For the text-containing cell, return its midpoint in [X, Y] coordinate format. 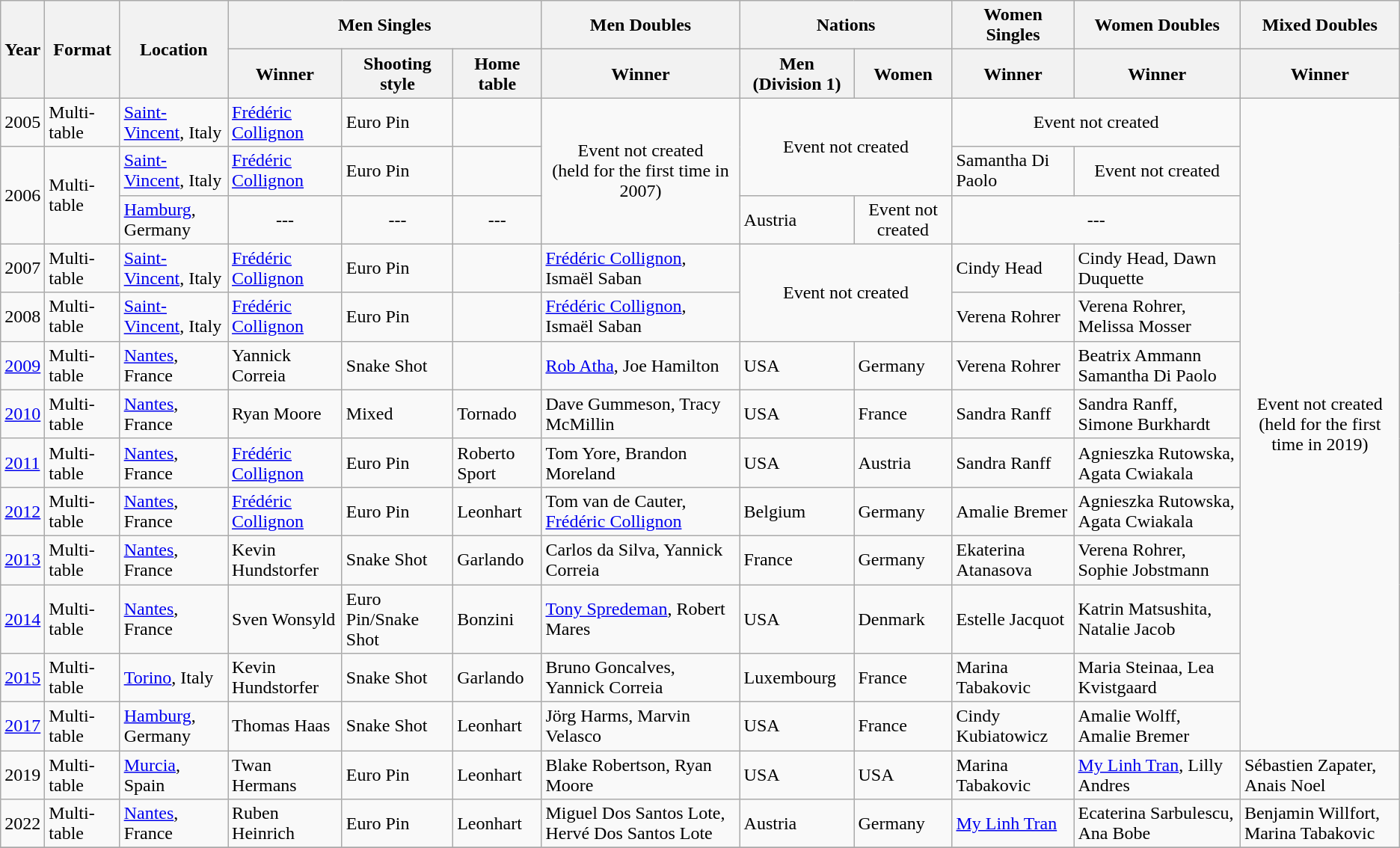
Tony Spredeman, Robert Mares [640, 619]
2015 [22, 678]
Murcia, Spain [174, 775]
Beatrix Ammann Samantha Di Paolo [1157, 365]
Mixed Doubles [1319, 25]
Bonzini [497, 619]
Estelle Jacquot [1013, 619]
2005 [22, 123]
2017 [22, 727]
Cindy Kubiatowicz [1013, 727]
Format [82, 49]
Women Doubles [1157, 25]
Home table [497, 73]
Women Singles [1013, 25]
Jörg Harms, Marvin Velasco [640, 727]
Verena Rohrer, Sophie Jobstmann [1157, 559]
Shooting style [397, 73]
Yannick Correia [286, 365]
2022 [22, 824]
Ekaterina Atanasova [1013, 559]
Men (Division 1) [797, 73]
Year [22, 49]
Luxembourg [797, 678]
Sandra Ranff, Simone Burkhardt [1157, 414]
2019 [22, 775]
Miguel Dos Santos Lote, Hervé Dos Santos Lote [640, 824]
Amalie Bremer [1013, 511]
Verena Rohrer, Melissa Mosser [1157, 317]
Men Singles [384, 25]
Nations [846, 25]
Thomas Haas [286, 727]
Tom van de Cauter, Frédéric Collignon [640, 511]
Ruben Heinrich [286, 824]
Location [174, 49]
Event not created(held for the first time in 2019) [1319, 425]
2010 [22, 414]
Men Doubles [640, 25]
Euro Pin/Snake Shot [397, 619]
My Linh Tran, Lilly Andres [1157, 775]
2012 [22, 511]
Sven Wonsyld [286, 619]
Torino, Italy [174, 678]
Maria Steinaa, Lea Kvistgaard [1157, 678]
Women [903, 73]
Roberto Sport [497, 462]
Belgium [797, 511]
Cindy Head, Dawn Duquette [1157, 268]
2009 [22, 365]
Tornado [497, 414]
Denmark [903, 619]
Dave Gummeson, Tracy McMillin [640, 414]
Bruno Goncalves, Yannick Correia [640, 678]
2006 [22, 195]
Samantha Di Paolo [1013, 170]
Blake Robertson, Ryan Moore [640, 775]
2008 [22, 317]
My Linh Tran [1013, 824]
Tom Yore, Brandon Moreland [640, 462]
Sébastien Zapater, Anais Noel [1319, 775]
2011 [22, 462]
Ryan Moore [286, 414]
2007 [22, 268]
2013 [22, 559]
Amalie Wolff, Amalie Bremer [1157, 727]
Rob Atha, Joe Hamilton [640, 365]
Benjamin Willfort, Marina Tabakovic [1319, 824]
Cindy Head [1013, 268]
Katrin Matsushita, Natalie Jacob [1157, 619]
Twan Hermans [286, 775]
Carlos da Silva, Yannick Correia [640, 559]
2014 [22, 619]
Event not created(held for the first time in 2007) [640, 170]
Mixed [397, 414]
Ecaterina Sarbulescu, Ana Bobe [1157, 824]
